Locate the cell with the specified text and output its (x, y) center coordinate. 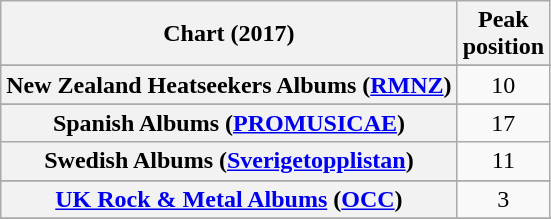
New Zealand Heatseekers Albums (RMNZ) (229, 85)
Chart (2017) (229, 34)
3 (503, 199)
Swedish Albums (Sverigetopplistan) (229, 161)
Peak position (503, 34)
10 (503, 85)
17 (503, 123)
11 (503, 161)
UK Rock & Metal Albums (OCC) (229, 199)
Spanish Albums (PROMUSICAE) (229, 123)
